For the text-containing cell, return its midpoint in [x, y] coordinate format. 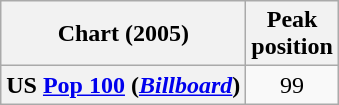
Peakposition [292, 34]
99 [292, 85]
Chart (2005) [124, 34]
US Pop 100 (Billboard) [124, 85]
